Extract the [x, y] coordinate from the center of the cell holding the provided text.  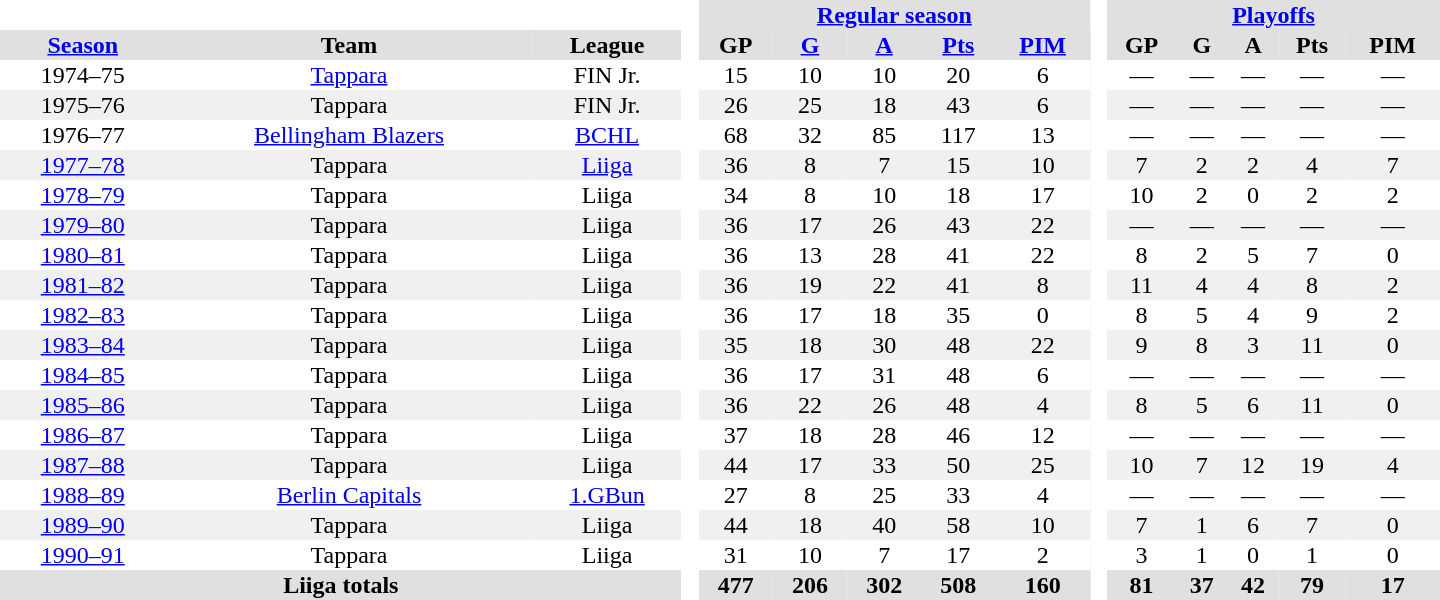
1982–83 [82, 315]
1974–75 [82, 75]
81 [1142, 585]
1977–78 [82, 165]
1979–80 [82, 225]
85 [884, 135]
1975–76 [82, 105]
508 [958, 585]
206 [810, 585]
Berlin Capitals [348, 495]
1984–85 [82, 375]
34 [736, 195]
BCHL [608, 135]
Season [82, 45]
Bellingham Blazers [348, 135]
1990–91 [82, 555]
1.GBun [608, 495]
27 [736, 495]
Team [348, 45]
1987–88 [82, 465]
1988–89 [82, 495]
1986–87 [82, 435]
Playoffs [1274, 15]
46 [958, 435]
32 [810, 135]
160 [1042, 585]
42 [1252, 585]
79 [1312, 585]
1980–81 [82, 255]
20 [958, 75]
477 [736, 585]
30 [884, 345]
117 [958, 135]
1985–86 [82, 405]
58 [958, 525]
1978–79 [82, 195]
League [608, 45]
302 [884, 585]
1981–82 [82, 285]
Liiga totals [341, 585]
1989–90 [82, 525]
1983–84 [82, 345]
40 [884, 525]
Regular season [894, 15]
1976–77 [82, 135]
50 [958, 465]
68 [736, 135]
